Locate the cell with the specified text and output its [X, Y] center coordinate. 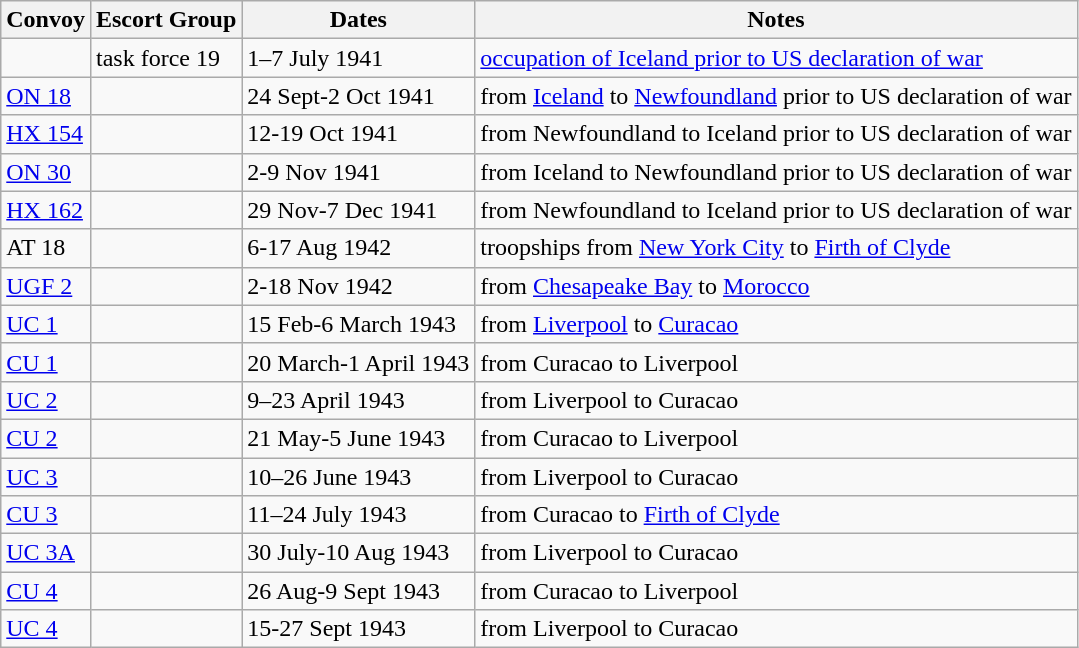
Escort Group [166, 20]
UC 4 [46, 629]
30 July-10 Aug 1943 [358, 553]
24 Sept-2 Oct 1941 [358, 96]
2-9 Nov 1941 [358, 172]
15 Feb-6 March 1943 [358, 324]
UC 1 [46, 324]
UGF 2 [46, 286]
ON 18 [46, 96]
UC 3A [46, 553]
20 March-1 April 1943 [358, 362]
29 Nov-7 Dec 1941 [358, 210]
26 Aug-9 Sept 1943 [358, 591]
1–7 July 1941 [358, 58]
10–26 June 1943 [358, 477]
12-19 Oct 1941 [358, 134]
Notes [776, 20]
troopships from New York City to Firth of Clyde [776, 248]
CU 2 [46, 438]
9–23 April 1943 [358, 400]
UC 3 [46, 477]
CU 3 [46, 515]
from Curacao to Firth of Clyde [776, 515]
UC 2 [46, 400]
6-17 Aug 1942 [358, 248]
AT 18 [46, 248]
CU 1 [46, 362]
Dates [358, 20]
ON 30 [46, 172]
11–24 July 1943 [358, 515]
occupation of Iceland prior to US declaration of war [776, 58]
21 May-5 June 1943 [358, 438]
Convoy [46, 20]
HX 154 [46, 134]
15-27 Sept 1943 [358, 629]
from Chesapeake Bay to Morocco [776, 286]
CU 4 [46, 591]
HX 162 [46, 210]
task force 19 [166, 58]
2-18 Nov 1942 [358, 286]
